Search for the cell housing the specified text and yield its (X, Y) center coordinate. 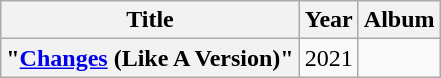
"Changes (Like A Version)" (150, 58)
Album (399, 20)
2021 (328, 58)
Year (328, 20)
Title (150, 20)
